Pinpoint the cell where the given text exists, returning its [x, y] midpoint coordinate. 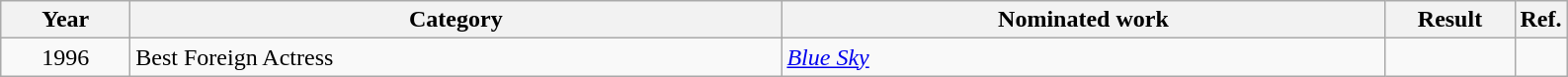
1996 [65, 57]
Year [65, 20]
Result [1450, 20]
Category [456, 20]
Ref. [1541, 20]
Best Foreign Actress [456, 57]
Blue Sky [1083, 57]
Nominated work [1083, 20]
